Output the [X, Y] coordinate of the center of the cell containing the given text.  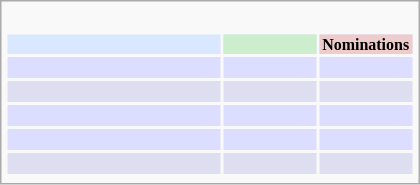
Nominations [366, 45]
